Extract the [X, Y] coordinate from the center of the cell holding the provided text.  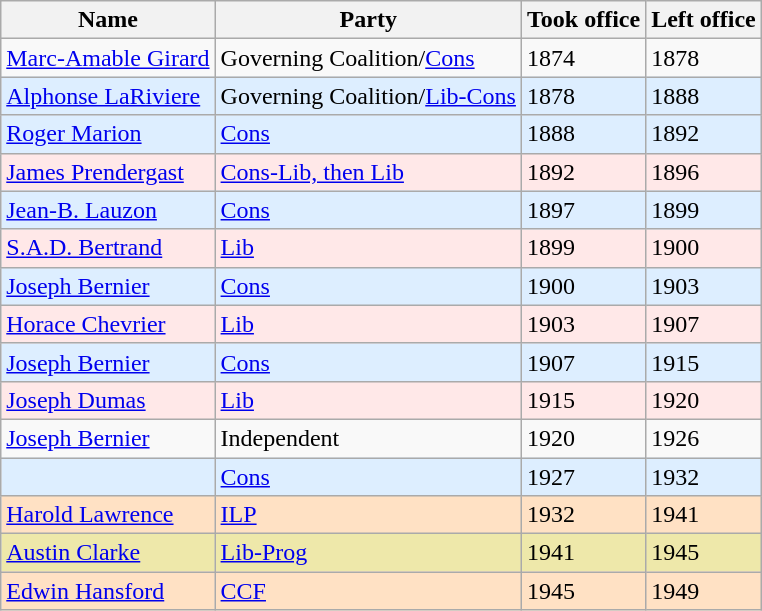
Took office [583, 20]
1926 [704, 438]
James Prendergast [108, 172]
Left office [704, 20]
S.A.D. Bertrand [108, 248]
Lib-Prog [368, 553]
Edwin Hansford [108, 591]
Joseph Dumas [108, 400]
1897 [583, 210]
Governing Coalition/Lib-Cons [368, 96]
Austin Clarke [108, 553]
1874 [583, 58]
1896 [704, 172]
Party [368, 20]
Name [108, 20]
Harold Lawrence [108, 515]
Horace Chevrier [108, 324]
ILP [368, 515]
Governing Coalition/Cons [368, 58]
Jean-B. Lauzon [108, 210]
Cons-Lib, then Lib [368, 172]
CCF [368, 591]
Roger Marion [108, 134]
1927 [583, 477]
1949 [704, 591]
Alphonse LaRiviere [108, 96]
Marc-Amable Girard [108, 58]
Independent [368, 438]
